Return (X, Y) of the center of cell containing provided text 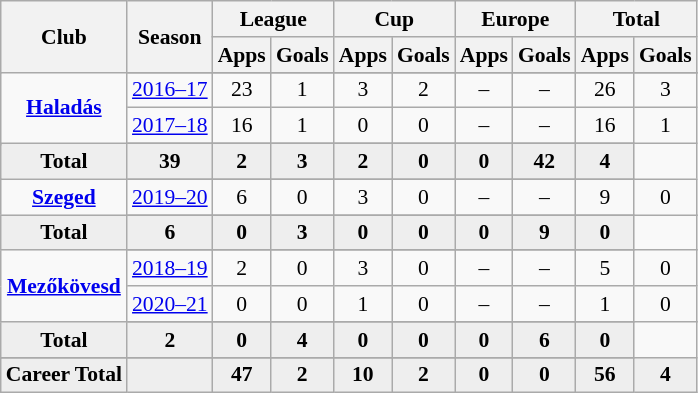
League (274, 19)
2017–18 (170, 126)
26 (605, 90)
10 (363, 375)
23 (242, 90)
2019–20 (170, 197)
2020–21 (170, 304)
Season (170, 36)
2016–17 (170, 90)
Haladás (64, 108)
Career Total (64, 375)
47 (242, 375)
Europe (516, 19)
42 (544, 162)
2018–19 (170, 269)
Mezőkövesd (64, 286)
56 (605, 375)
5 (605, 269)
Szeged (64, 197)
Club (64, 36)
Cup (394, 19)
39 (170, 162)
